For the text-containing cell, return its midpoint in (x, y) coordinate format. 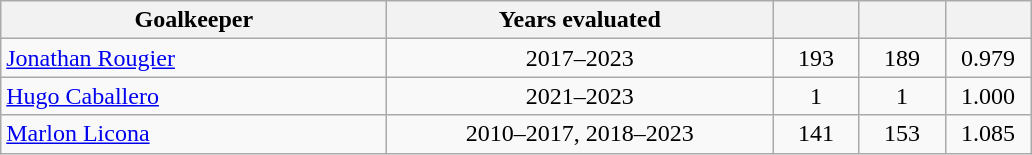
193 (816, 58)
0.979 (988, 58)
1.085 (988, 134)
Jonathan Rougier (194, 58)
189 (902, 58)
2017–2023 (580, 58)
1.000 (988, 96)
Marlon Licona (194, 134)
Hugo Caballero (194, 96)
Goalkeeper (194, 20)
2010–2017, 2018–2023 (580, 134)
2021–2023 (580, 96)
141 (816, 134)
153 (902, 134)
Years evaluated (580, 20)
